Output the (x, y) coordinate of the center of the cell containing the given text.  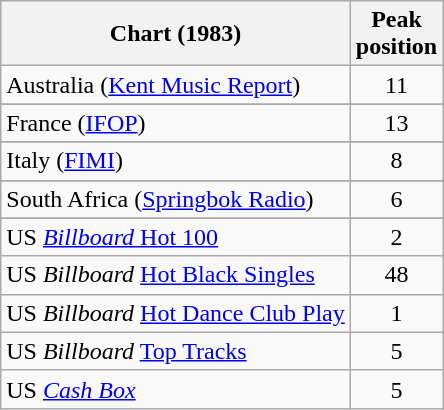
US Billboard Hot Dance Club Play (176, 313)
13 (396, 123)
US Billboard Hot Black Singles (176, 275)
6 (396, 199)
Australia (Kent Music Report) (176, 85)
US Billboard Hot 100 (176, 237)
South Africa (Springbok Radio) (176, 199)
France (IFOP) (176, 123)
US Billboard Top Tracks (176, 351)
2 (396, 237)
48 (396, 275)
Italy (FIMI) (176, 161)
Chart (1983) (176, 34)
US Cash Box (176, 389)
1 (396, 313)
11 (396, 85)
Peakposition (396, 34)
8 (396, 161)
